Identify which cell holds the provided text, then report its (x, y) central coordinate. 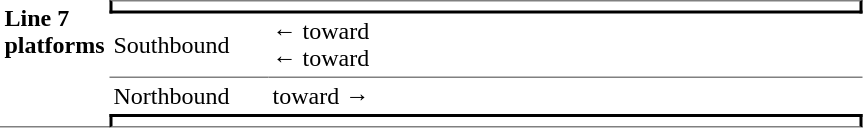
toward → (565, 96)
Line 7 platforms (54, 64)
Northbound (188, 96)
← toward ← toward (565, 46)
Southbound (188, 46)
